Detect which cell encompasses the target text, then output its (x, y) center coordinate. 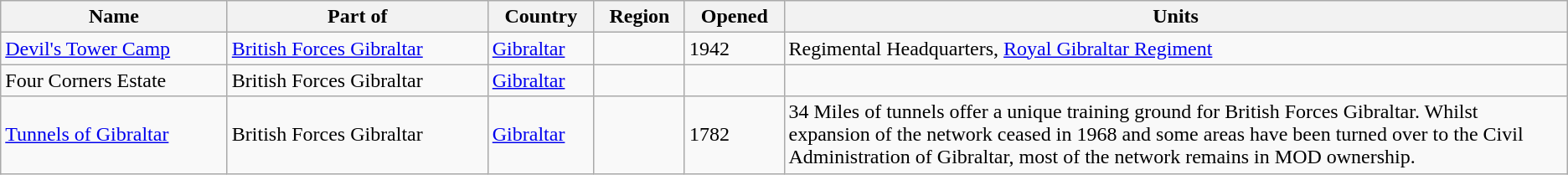
1782 (734, 135)
Country (541, 17)
Part of (357, 17)
Region (639, 17)
Devil's Tower Camp (114, 49)
Regimental Headquarters, Royal Gibraltar Regiment (1176, 49)
Opened (734, 17)
1942 (734, 49)
Tunnels of Gibraltar (114, 135)
Units (1176, 17)
Name (114, 17)
Four Corners Estate (114, 80)
